Search for the cell housing the specified text and yield its (x, y) center coordinate. 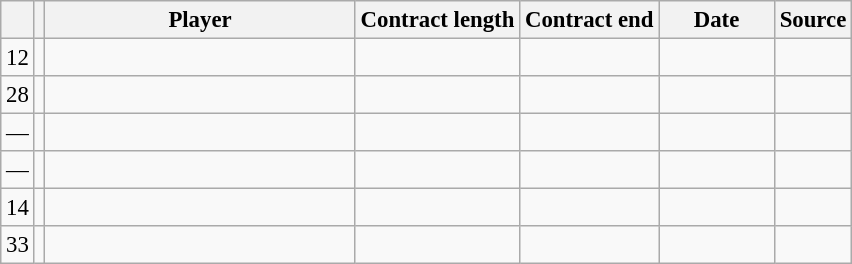
Player (200, 20)
Contract length (437, 20)
Contract end (590, 20)
Source (812, 20)
14 (18, 208)
Date (717, 20)
33 (18, 245)
28 (18, 95)
12 (18, 58)
